Output the (x, y) coordinate of the center of the cell containing the given text.  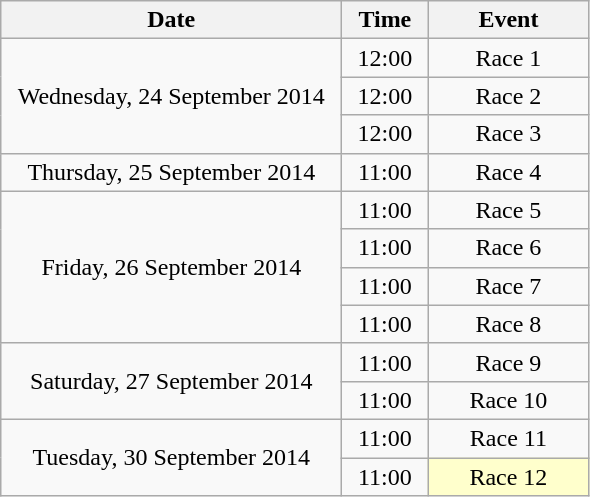
Race 5 (508, 210)
Race 2 (508, 96)
Race 4 (508, 172)
Race 11 (508, 438)
Event (508, 20)
Race 12 (508, 477)
Race 7 (508, 286)
Race 6 (508, 248)
Saturday, 27 September 2014 (172, 381)
Friday, 26 September 2014 (172, 267)
Wednesday, 24 September 2014 (172, 96)
Time (385, 20)
Date (172, 20)
Race 10 (508, 400)
Race 1 (508, 58)
Race 9 (508, 362)
Tuesday, 30 September 2014 (172, 457)
Race 8 (508, 324)
Thursday, 25 September 2014 (172, 172)
Race 3 (508, 134)
